Extract the (X, Y) coordinate from the center of the cell holding the provided text.  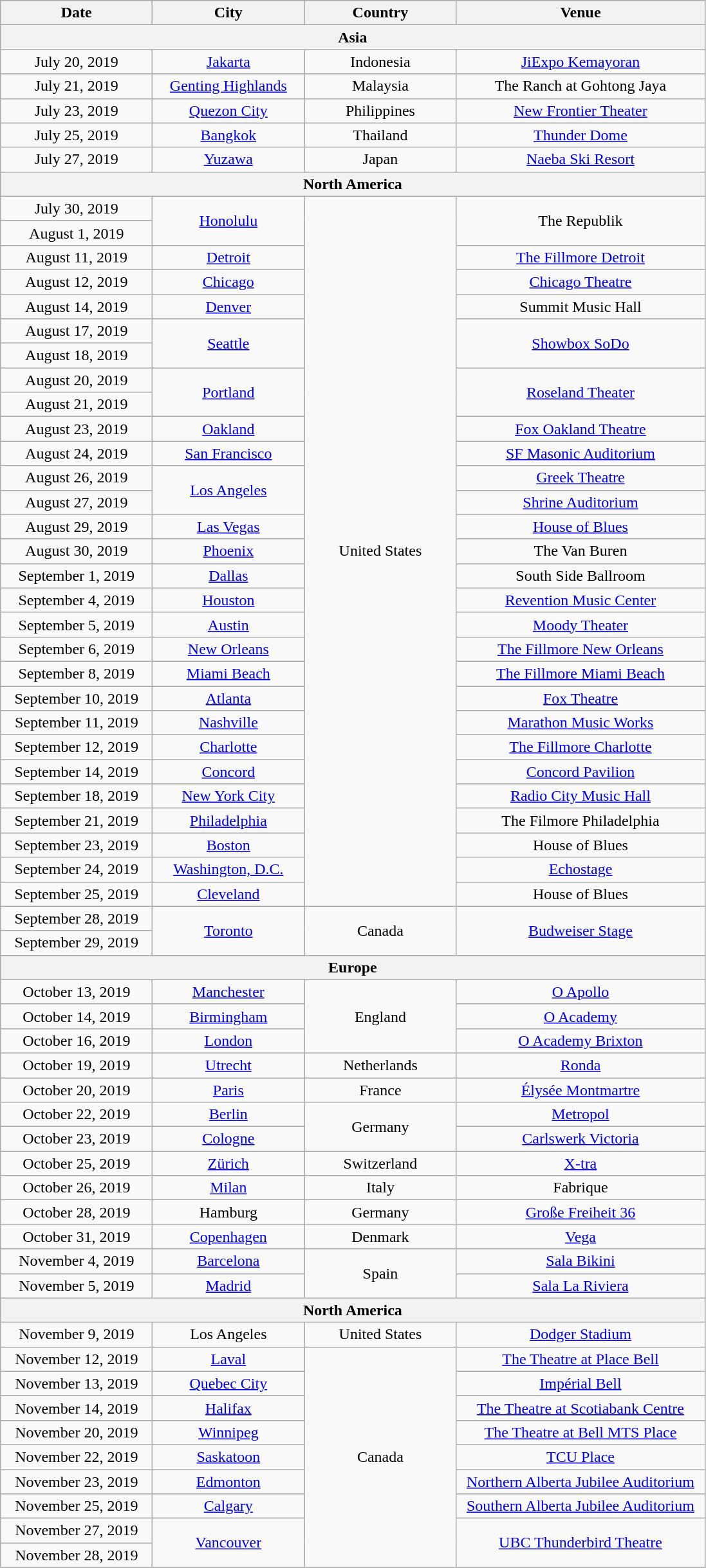
November 9, 2019 (77, 1335)
August 17, 2019 (77, 331)
Atlanta (228, 698)
The Fillmore New Orleans (581, 649)
October 22, 2019 (77, 1115)
Seattle (228, 343)
July 20, 2019 (77, 62)
Winnipeg (228, 1432)
August 20, 2019 (77, 380)
September 21, 2019 (77, 821)
Berlin (228, 1115)
July 30, 2019 (77, 208)
Revention Music Center (581, 600)
October 16, 2019 (77, 1041)
August 27, 2019 (77, 502)
City (228, 13)
Vega (581, 1237)
The Republik (581, 221)
September 6, 2019 (77, 649)
November 14, 2019 (77, 1408)
November 25, 2019 (77, 1506)
September 23, 2019 (77, 845)
Quezon City (228, 111)
October 25, 2019 (77, 1163)
Italy (380, 1188)
Fabrique (581, 1188)
Philippines (380, 111)
September 10, 2019 (77, 698)
Europe (353, 967)
Washington, D.C. (228, 870)
Roseland Theater (581, 392)
Sala Bikini (581, 1261)
Miami Beach (228, 673)
O Academy (581, 1016)
September 11, 2019 (77, 723)
November 23, 2019 (77, 1481)
Switzerland (380, 1163)
Impérial Bell (581, 1383)
November 5, 2019 (77, 1286)
O Academy Brixton (581, 1041)
Utrecht (228, 1065)
UBC Thunderbird Theatre (581, 1543)
Shrine Auditorium (581, 502)
Portland (228, 392)
Japan (380, 160)
Las Vegas (228, 527)
November 20, 2019 (77, 1432)
The Theatre at Place Bell (581, 1359)
X-tra (581, 1163)
Philadelphia (228, 821)
September 8, 2019 (77, 673)
Marathon Music Works (581, 723)
Showbox SoDo (581, 343)
Venue (581, 13)
Quebec City (228, 1383)
August 23, 2019 (77, 429)
Charlotte (228, 747)
August 26, 2019 (77, 478)
Chicago Theatre (581, 282)
Zürich (228, 1163)
Paris (228, 1090)
October 19, 2019 (77, 1065)
Laval (228, 1359)
The Fillmore Miami Beach (581, 673)
Halifax (228, 1408)
Spain (380, 1273)
The Theatre at Bell MTS Place (581, 1432)
Genting Highlands (228, 86)
Metropol (581, 1115)
September 1, 2019 (77, 576)
September 28, 2019 (77, 918)
Madrid (228, 1286)
Denmark (380, 1237)
October 13, 2019 (77, 992)
The Filmore Philadelphia (581, 821)
September 5, 2019 (77, 624)
New Frontier Theater (581, 111)
Radio City Music Hall (581, 796)
Calgary (228, 1506)
August 29, 2019 (77, 527)
Birmingham (228, 1016)
SF Masonic Auditorium (581, 453)
Milan (228, 1188)
Toronto (228, 931)
Barcelona (228, 1261)
Concord Pavilion (581, 772)
Hamburg (228, 1212)
Northern Alberta Jubilee Auditorium (581, 1481)
Dallas (228, 576)
October 20, 2019 (77, 1090)
August 24, 2019 (77, 453)
September 29, 2019 (77, 943)
Carlswerk Victoria (581, 1139)
July 25, 2019 (77, 135)
TCU Place (581, 1457)
Netherlands (380, 1065)
Saskatoon (228, 1457)
London (228, 1041)
Yuzawa (228, 160)
France (380, 1090)
Naeba Ski Resort (581, 160)
Edmonton (228, 1481)
Boston (228, 845)
Budweiser Stage (581, 931)
Detroit (228, 257)
July 21, 2019 (77, 86)
September 25, 2019 (77, 894)
August 1, 2019 (77, 233)
August 30, 2019 (77, 551)
August 11, 2019 (77, 257)
The Theatre at Scotiabank Centre (581, 1408)
Chicago (228, 282)
Concord (228, 772)
Malaysia (380, 86)
Fox Oakland Theatre (581, 429)
Jakarta (228, 62)
Manchester (228, 992)
Cleveland (228, 894)
September 18, 2019 (77, 796)
October 31, 2019 (77, 1237)
Echostage (581, 870)
Honolulu (228, 221)
November 12, 2019 (77, 1359)
October 26, 2019 (77, 1188)
November 28, 2019 (77, 1555)
Houston (228, 600)
October 14, 2019 (77, 1016)
November 13, 2019 (77, 1383)
The Fillmore Charlotte (581, 747)
July 23, 2019 (77, 111)
New York City (228, 796)
Asia (353, 37)
Greek Theatre (581, 478)
September 24, 2019 (77, 870)
Nashville (228, 723)
September 12, 2019 (77, 747)
Country (380, 13)
Thunder Dome (581, 135)
October 28, 2019 (77, 1212)
August 21, 2019 (77, 405)
South Side Ballroom (581, 576)
September 14, 2019 (77, 772)
Vancouver (228, 1543)
September 4, 2019 (77, 600)
November 27, 2019 (77, 1531)
England (380, 1016)
O Apollo (581, 992)
Große Freiheit 36 (581, 1212)
Ronda (581, 1065)
The Van Buren (581, 551)
Summit Music Hall (581, 307)
Indonesia (380, 62)
November 22, 2019 (77, 1457)
Copenhagen (228, 1237)
Denver (228, 307)
Cologne (228, 1139)
August 12, 2019 (77, 282)
Sala La Riviera (581, 1286)
Thailand (380, 135)
JiExpo Kemayoran (581, 62)
New Orleans (228, 649)
Austin (228, 624)
August 14, 2019 (77, 307)
The Fillmore Detroit (581, 257)
October 23, 2019 (77, 1139)
Oakland (228, 429)
August 18, 2019 (77, 356)
Bangkok (228, 135)
Moody Theater (581, 624)
Élysée Montmartre (581, 1090)
Fox Theatre (581, 698)
Southern Alberta Jubilee Auditorium (581, 1506)
The Ranch at Gohtong Jaya (581, 86)
Phoenix (228, 551)
San Francisco (228, 453)
Date (77, 13)
November 4, 2019 (77, 1261)
Dodger Stadium (581, 1335)
July 27, 2019 (77, 160)
